Find where the given text appears and provide that cell's center as [X, Y] coordinate. 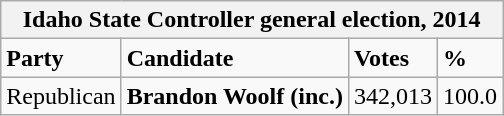
Votes [392, 58]
Brandon Woolf (inc.) [234, 96]
Party [61, 58]
Republican [61, 96]
Idaho State Controller general election, 2014 [252, 20]
342,013 [392, 96]
% [470, 58]
Candidate [234, 58]
100.0 [470, 96]
